Detect which cell encompasses the target text, then output its (x, y) center coordinate. 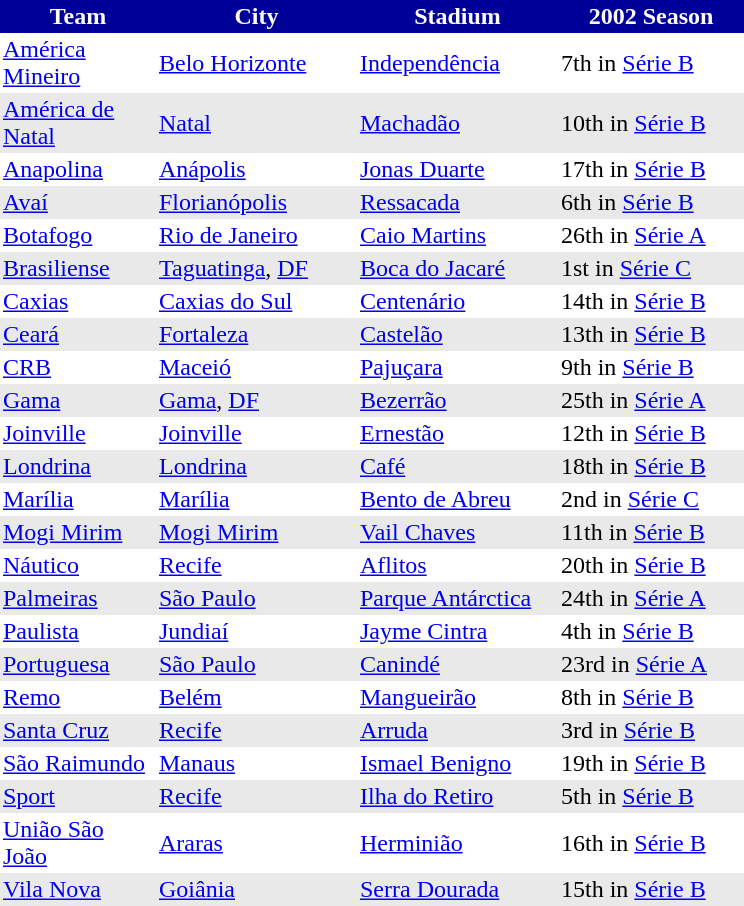
Arruda (458, 730)
18th in Série B (651, 466)
Portuguesa (78, 664)
Anápolis (256, 170)
10th in Série B (651, 123)
25th in Série A (651, 400)
Caxias do Sul (256, 302)
Bezerrão (458, 400)
19th in Série B (651, 764)
América de Natal (78, 123)
Gama, DF (256, 400)
2nd in Série C (651, 500)
Vail Chaves (458, 532)
1st in Série C (651, 268)
Anapolina (78, 170)
Aflitos (458, 566)
17th in Série B (651, 170)
Serra Dourada (458, 890)
15th in Série B (651, 890)
Jonas Duarte (458, 170)
São Raimundo (78, 764)
Caxias (78, 302)
Paulista (78, 632)
Bento de Abreu (458, 500)
Boca do Jacaré (458, 268)
Centenário (458, 302)
8th in Série B (651, 698)
3rd in Série B (651, 730)
União São João (78, 843)
9th in Série B (651, 368)
4th in Série B (651, 632)
13th in Série B (651, 334)
Rio de Janeiro (256, 236)
Florianópolis (256, 202)
Sport (78, 796)
Castelão (458, 334)
CRB (78, 368)
Independência (458, 63)
Maceió (256, 368)
20th in Série B (651, 566)
Stadium (458, 16)
Vila Nova (78, 890)
Team (78, 16)
Belém (256, 698)
23rd in Série A (651, 664)
Ressacada (458, 202)
Araras (256, 843)
Machadão (458, 123)
Taguatinga, DF (256, 268)
Ilha do Retiro (458, 796)
Jundiaí (256, 632)
Ismael Benigno (458, 764)
Parque Antárctica (458, 598)
Natal (256, 123)
Canindé (458, 664)
Fortaleza (256, 334)
7th in Série B (651, 63)
Remo (78, 698)
Santa Cruz (78, 730)
City (256, 16)
Caio Martins (458, 236)
5th in Série B (651, 796)
Mangueirão (458, 698)
América Mineiro (78, 63)
16th in Série B (651, 843)
2002 Season (651, 16)
12th in Série B (651, 434)
Brasiliense (78, 268)
6th in Série B (651, 202)
Jayme Cintra (458, 632)
Avaí (78, 202)
Botafogo (78, 236)
Belo Horizonte (256, 63)
26th in Série A (651, 236)
Náutico (78, 566)
11th in Série B (651, 532)
Manaus (256, 764)
14th in Série B (651, 302)
Goiânia (256, 890)
Pajuçara (458, 368)
Ceará (78, 334)
Ernestão (458, 434)
Herminião (458, 843)
Palmeiras (78, 598)
24th in Série A (651, 598)
Café (458, 466)
Gama (78, 400)
